Return the (x, y) coordinate for the center point of the cell that contains the specified text.  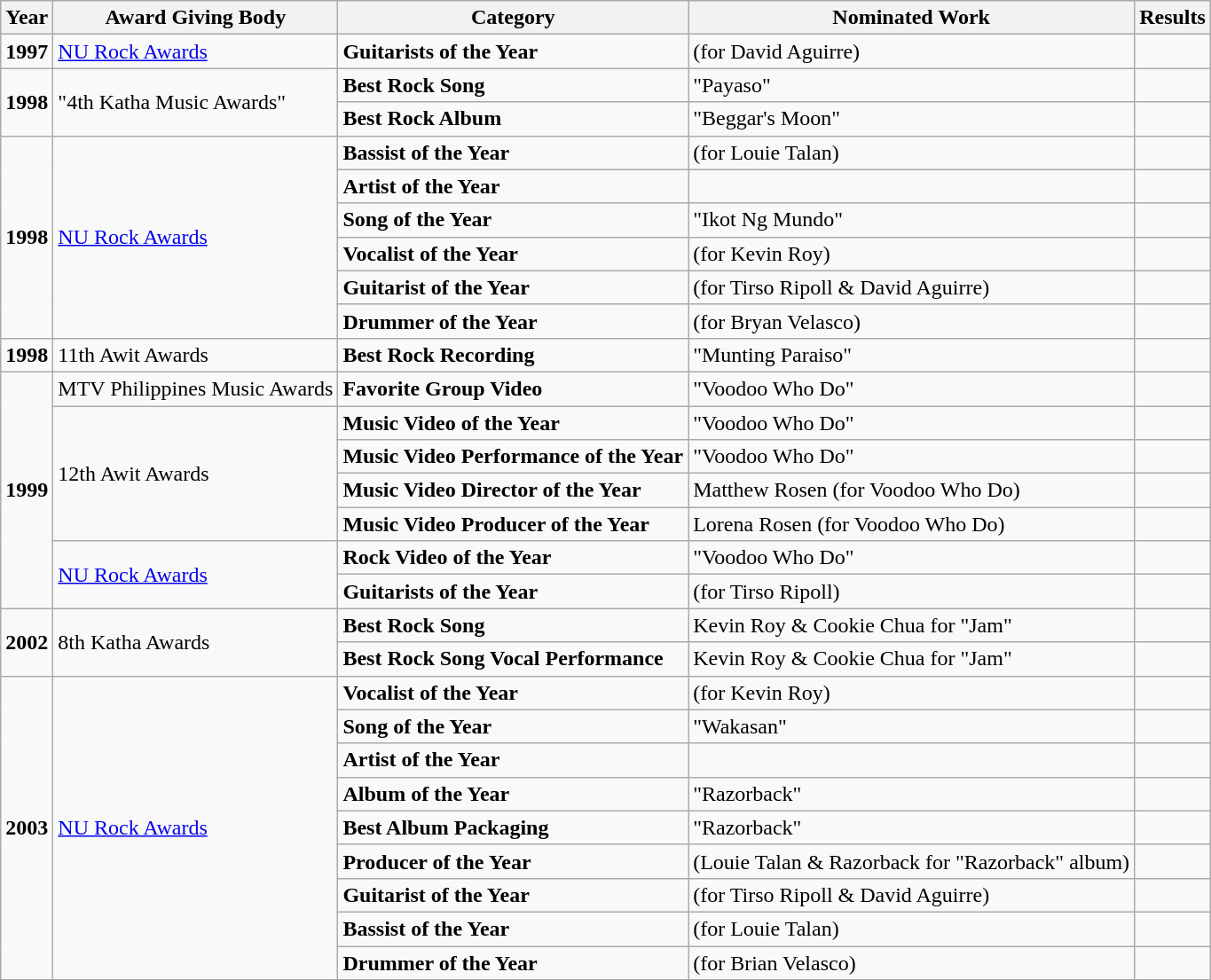
(for Tirso Ripoll) (912, 592)
Music Video of the Year (513, 423)
Producer of the Year (513, 861)
Best Album Packaging (513, 827)
(for David Aguirre) (912, 51)
11th Awit Awards (195, 355)
(for Brian Velasco) (912, 962)
2003 (27, 828)
"4th Katha Music Awards" (195, 102)
Best Rock Recording (513, 355)
Best Rock Song Vocal Performance (513, 659)
"Munting Paraiso" (912, 355)
Album of the Year (513, 794)
Award Giving Body (195, 18)
Category (513, 18)
Favorite Group Video (513, 388)
Matthew Rosen (for Voodoo Who Do) (912, 490)
Lorena Rosen (for Voodoo Who Do) (912, 524)
Rock Video of the Year (513, 558)
8th Katha Awards (195, 642)
Year (27, 18)
Music Video Producer of the Year (513, 524)
"Beggar's Moon" (912, 119)
"Payaso" (912, 85)
"Wakasan" (912, 726)
"Ikot Ng Mundo" (912, 220)
Nominated Work (912, 18)
12th Awit Awards (195, 474)
1997 (27, 51)
2002 (27, 642)
Music Video Performance of the Year (513, 457)
MTV Philippines Music Awards (195, 388)
(for Bryan Velasco) (912, 321)
Best Rock Album (513, 119)
Results (1173, 18)
1999 (27, 490)
Music Video Director of the Year (513, 490)
(Louie Talan & Razorback for "Razorback" album) (912, 861)
